Locate the cell with the specified text and output its [X, Y] center coordinate. 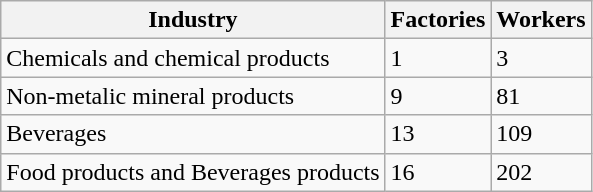
9 [438, 96]
16 [438, 172]
109 [541, 134]
Food products and Beverages products [193, 172]
1 [438, 58]
Factories [438, 20]
3 [541, 58]
Chemicals and chemical products [193, 58]
13 [438, 134]
Industry [193, 20]
Workers [541, 20]
Non-metalic mineral products [193, 96]
Beverages [193, 134]
81 [541, 96]
202 [541, 172]
